Find where the given text appears and provide that cell's center as (X, Y) coordinate. 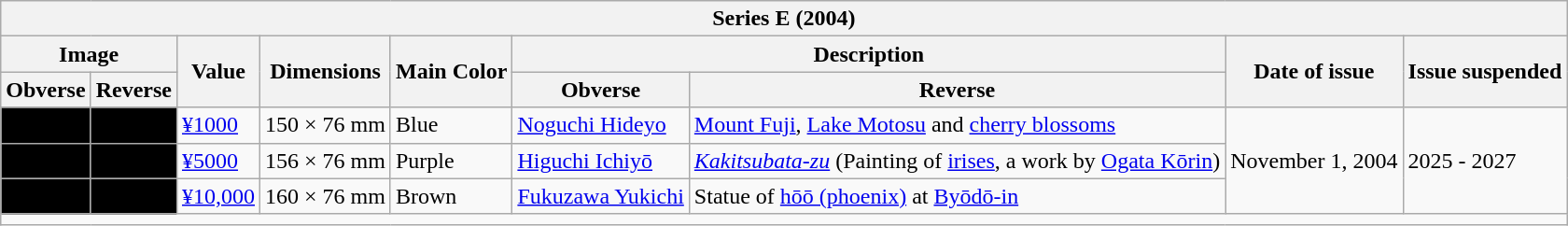
¥1000 (218, 125)
Value (218, 72)
2025 - 2027 (1485, 161)
Main Color (451, 72)
156 × 76 mm (326, 161)
Image (90, 54)
160 × 76 mm (326, 196)
Dimensions (326, 72)
Kakitsubata-zu (Painting of irises, a work by Ogata Kōrin) (957, 161)
November 1, 2004 (1314, 161)
Purple (451, 161)
Blue (451, 125)
¥5000 (218, 161)
Series E (2004) (784, 19)
Mount Fuji, Lake Motosu and cherry blossoms (957, 125)
¥10,000 (218, 196)
Higuchi Ichiyō (601, 161)
Noguchi Hideyo (601, 125)
Issue suspended (1485, 72)
Fukuzawa Yukichi (601, 196)
Date of issue (1314, 72)
Brown (451, 196)
150 × 76 mm (326, 125)
Description (869, 54)
Statue of hōō (phoenix) at Byōdō-in (957, 196)
